Search for the cell housing the specified text and yield its (X, Y) center coordinate. 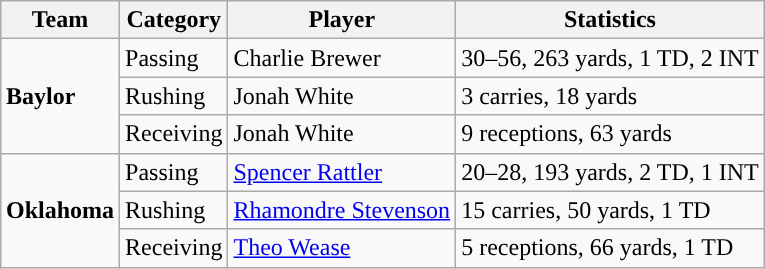
Theo Wease (342, 248)
Baylor (60, 96)
Rhamondre Stevenson (342, 210)
30–56, 263 yards, 1 TD, 2 INT (610, 58)
15 carries, 50 yards, 1 TD (610, 210)
20–28, 193 yards, 2 TD, 1 INT (610, 172)
Charlie Brewer (342, 58)
Spencer Rattler (342, 172)
9 receptions, 63 yards (610, 134)
5 receptions, 66 yards, 1 TD (610, 248)
Category (174, 20)
Oklahoma (60, 210)
Statistics (610, 20)
3 carries, 18 yards (610, 96)
Player (342, 20)
Team (60, 20)
